Determine the [x, y] coordinate at the center of the cell enclosing the given text.  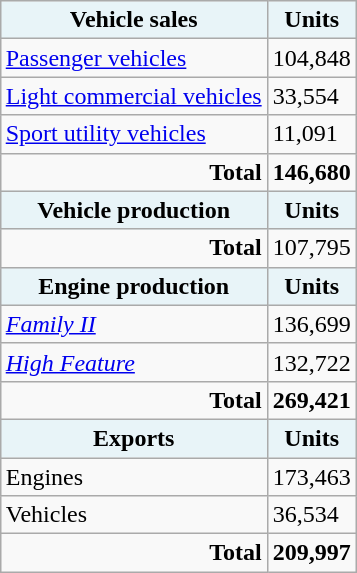
Light commercial vehicles [134, 96]
Vehicle production [134, 210]
Family II [134, 324]
132,722 [312, 362]
104,848 [312, 58]
136,699 [312, 324]
Vehicles [134, 515]
Sport utility vehicles [134, 134]
Engine production [134, 286]
Vehicle sales [134, 20]
173,463 [312, 477]
11,091 [312, 134]
Passenger vehicles [134, 58]
209,997 [312, 553]
High Feature [134, 362]
269,421 [312, 400]
107,795 [312, 248]
Exports [134, 438]
Engines [134, 477]
36,534 [312, 515]
33,554 [312, 96]
146,680 [312, 172]
